Find where the given text appears and provide that cell's center as [X, Y] coordinate. 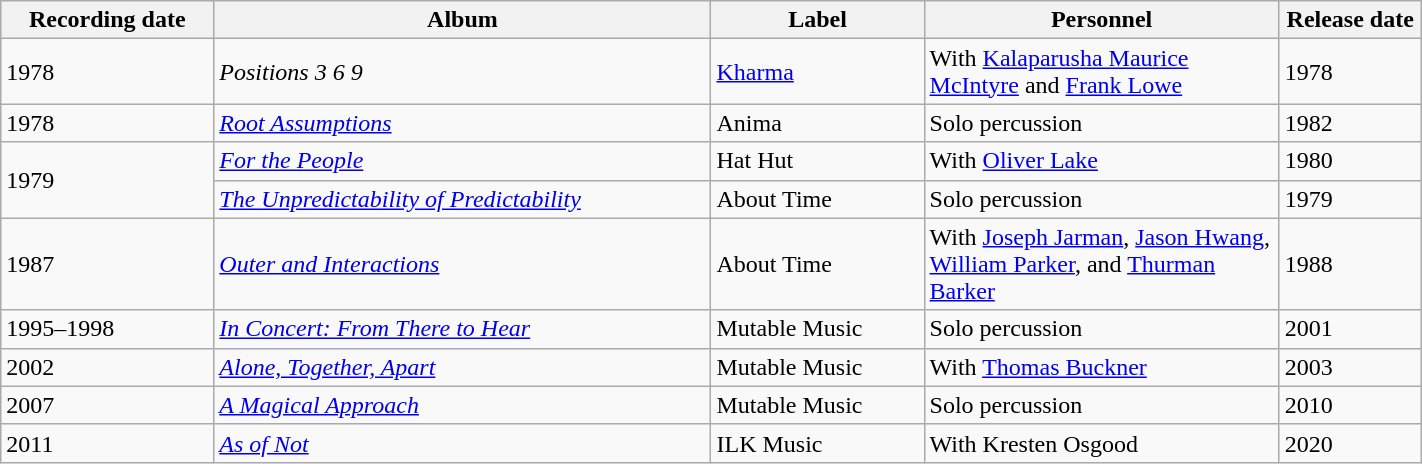
Release date [1350, 20]
Recording date [108, 20]
ILK Music [818, 443]
For the People [462, 161]
1980 [1350, 161]
With Kalaparusha Maurice McIntyre and Frank Lowe [1102, 72]
With Thomas Buckner [1102, 367]
2010 [1350, 405]
Kharma [818, 72]
The Unpredictability of Predictability [462, 199]
Hat Hut [818, 161]
1987 [108, 264]
Album [462, 20]
Anima [818, 123]
With Oliver Lake [1102, 161]
Alone, Together, Apart [462, 367]
1995–1998 [108, 329]
Label [818, 20]
2007 [108, 405]
With Joseph Jarman, Jason Hwang, William Parker, and Thurman Barker [1102, 264]
Personnel [1102, 20]
In Concert: From There to Hear [462, 329]
1988 [1350, 264]
Positions 3 6 9 [462, 72]
With Kresten Osgood [1102, 443]
1982 [1350, 123]
2001 [1350, 329]
2002 [108, 367]
Outer and Interactions [462, 264]
2020 [1350, 443]
Root Assumptions [462, 123]
As of Not [462, 443]
A Magical Approach [462, 405]
2011 [108, 443]
2003 [1350, 367]
